Identify which cell holds the provided text, then report its (x, y) central coordinate. 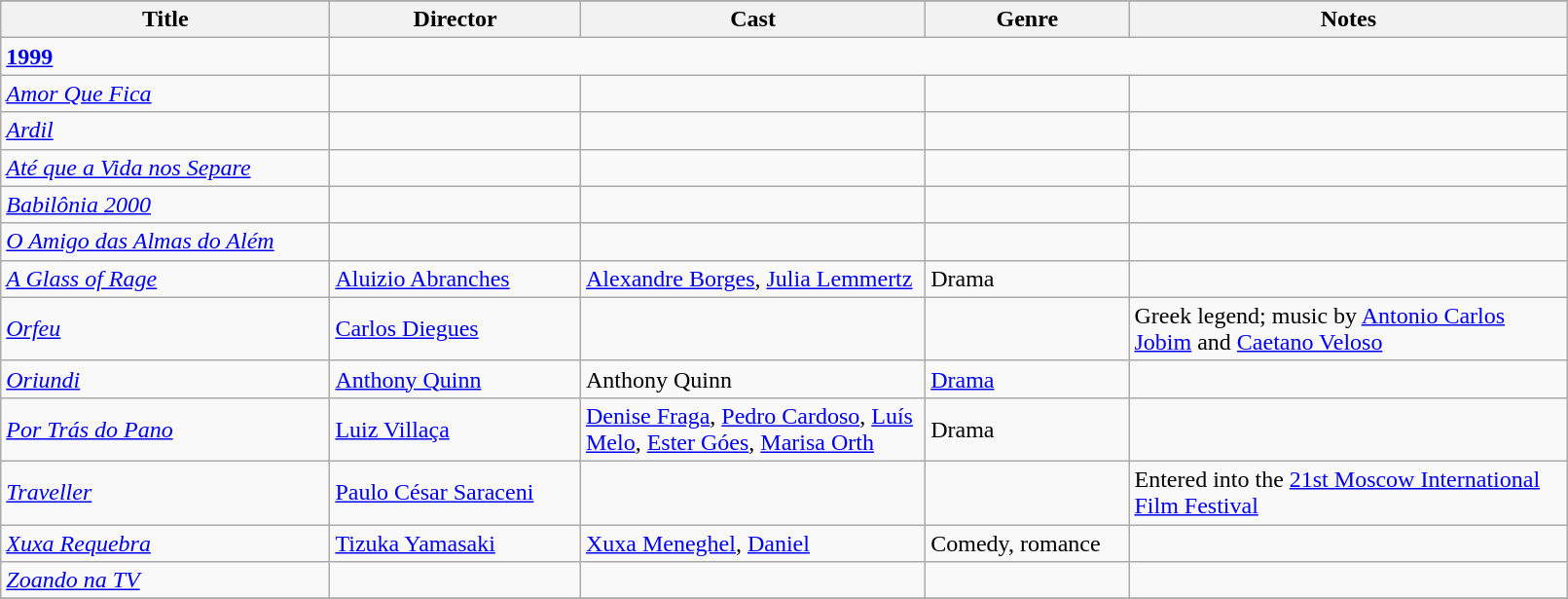
Comedy, romance (1028, 543)
Entered into the 21st Moscow International Film Festival (1349, 493)
Orfeu (165, 329)
Zoando na TV (165, 580)
A Glass of Rage (165, 279)
Notes (1349, 19)
Por Trás do Pano (165, 429)
Aluizio Abranches (456, 279)
Denise Fraga, Pedro Cardoso, Luís Melo, Ester Góes, Marisa Orth (752, 429)
Xuxa Meneghel, Daniel (752, 543)
Director (456, 19)
Oriundi (165, 379)
Luiz Villaça (456, 429)
Xuxa Requebra (165, 543)
Alexandre Borges, Julia Lemmertz (752, 279)
O Amigo das Almas do Além (165, 242)
Tizuka Yamasaki (456, 543)
1999 (165, 56)
Até que a Vida nos Separe (165, 168)
Amor Que Fica (165, 94)
Greek legend; music by Antonio Carlos Jobim and Caetano Veloso (1349, 329)
Paulo César Saraceni (456, 493)
Traveller (165, 493)
Carlos Diegues (456, 329)
Cast (752, 19)
Ardil (165, 131)
Genre (1028, 19)
Title (165, 19)
Babilônia 2000 (165, 205)
